Determine the (X, Y) coordinate at the center of the cell enclosing the given text.  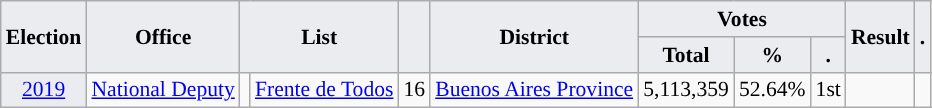
16 (414, 90)
National Deputy (162, 90)
Votes (742, 19)
% (772, 55)
52.64% (772, 90)
Election (44, 36)
1st (828, 90)
Result (880, 36)
Buenos Aires Province (534, 90)
List (320, 36)
5,113,359 (686, 90)
Office (162, 36)
Frente de Todos (324, 90)
Total (686, 55)
2019 (44, 90)
District (534, 36)
